For the text-containing cell, return its midpoint in (x, y) coordinate format. 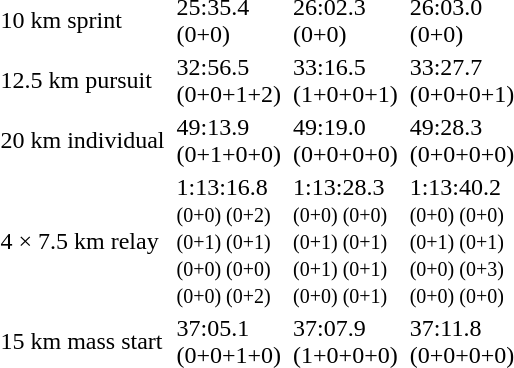
32:56.5(0+0+1+2) (229, 80)
1:13:28.3(0+0) (0+0)(0+1) (0+1)(0+1) (0+1)(0+0) (0+1) (346, 241)
49:19.0(0+0+0+0) (346, 140)
33:16.5(1+0+0+1) (346, 80)
1:13:16.8(0+0) (0+2)(0+1) (0+1)(0+0) (0+0)(0+0) (0+2) (229, 241)
49:13.9(0+1+0+0) (229, 140)
